From the cell containing the given text, extract its center point as (x, y) coordinate. 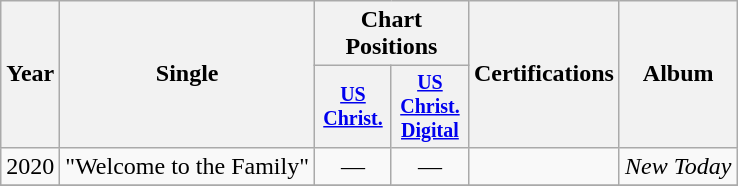
USChrist. (352, 106)
New Today (678, 166)
2020 (30, 166)
Album (678, 74)
Chart Positions (391, 34)
Year (30, 74)
Single (188, 74)
Certifications (544, 74)
USChrist.Digital (430, 106)
"Welcome to the Family" (188, 166)
